Identify which cell holds the provided text, then report its (x, y) central coordinate. 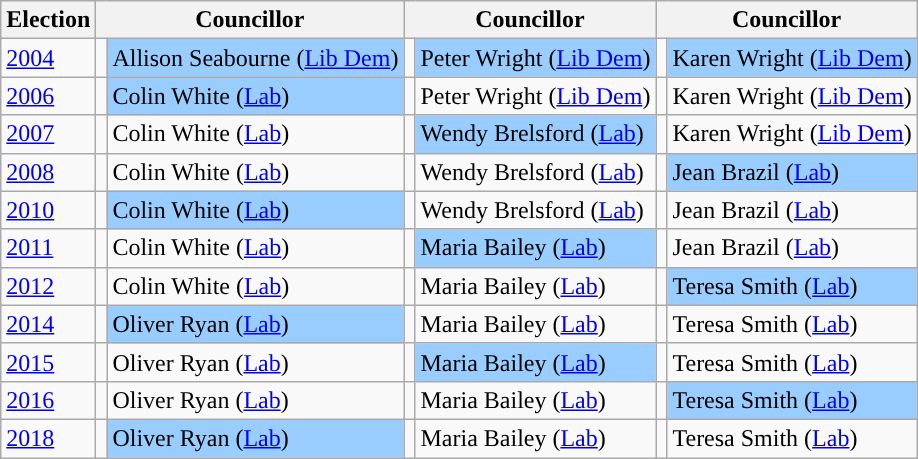
2014 (48, 324)
Allison Seabourne (Lib Dem) (256, 58)
2008 (48, 172)
2006 (48, 96)
2012 (48, 286)
2010 (48, 210)
2011 (48, 248)
2007 (48, 134)
Election (48, 20)
2015 (48, 362)
2016 (48, 400)
2004 (48, 58)
2018 (48, 438)
